Find where the given text appears and provide that cell's center as [x, y] coordinate. 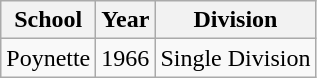
Poynette [48, 58]
School [48, 20]
Single Division [236, 58]
Division [236, 20]
Year [126, 20]
1966 [126, 58]
